Scan for the cell matching the given text and deliver its (X, Y) coordinate at center. 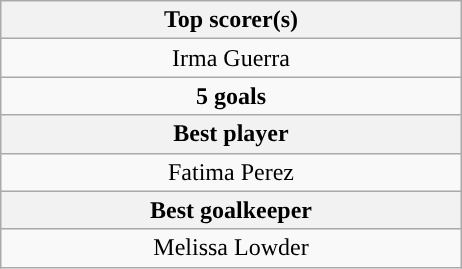
5 goals (230, 96)
Best player (230, 134)
Best goalkeeper (230, 210)
Fatima Perez (230, 172)
Top scorer(s) (230, 20)
Melissa Lowder (230, 248)
Irma Guerra (230, 58)
